For the text-containing cell, return its midpoint in (x, y) coordinate format. 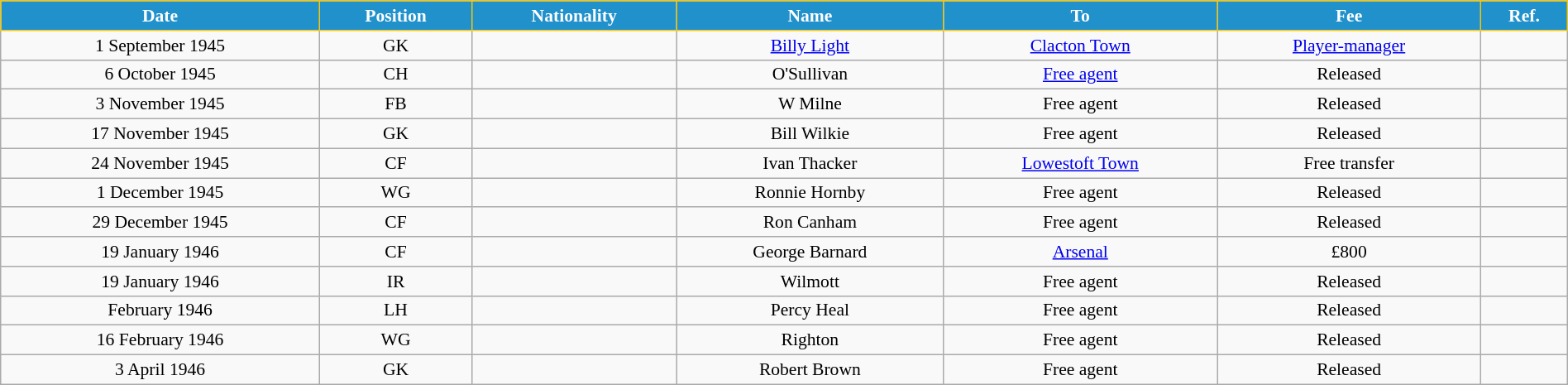
Clacton Town (1080, 46)
Ronnie Hornby (810, 193)
Player-manager (1350, 46)
To (1080, 16)
Billy Light (810, 46)
Bill Wilkie (810, 134)
Arsenal (1080, 252)
3 April 1946 (160, 370)
6 October 1945 (160, 75)
3 November 1945 (160, 104)
Name (810, 16)
£800 (1350, 252)
1 December 1945 (160, 193)
W Milne (810, 104)
Ivan Thacker (810, 163)
Wilmott (810, 282)
Nationality (574, 16)
Position (395, 16)
16 February 1946 (160, 340)
O'Sullivan (810, 75)
Fee (1350, 16)
Free transfer (1350, 163)
29 December 1945 (160, 223)
FB (395, 104)
Percy Heal (810, 310)
Robert Brown (810, 370)
LH (395, 310)
IR (395, 282)
Ron Canham (810, 223)
George Barnard (810, 252)
Righton (810, 340)
1 September 1945 (160, 46)
17 November 1945 (160, 134)
CH (395, 75)
Date (160, 16)
February 1946 (160, 310)
24 November 1945 (160, 163)
Lowestoft Town (1080, 163)
Ref. (1525, 16)
